Search for the cell housing the specified text and yield its [X, Y] center coordinate. 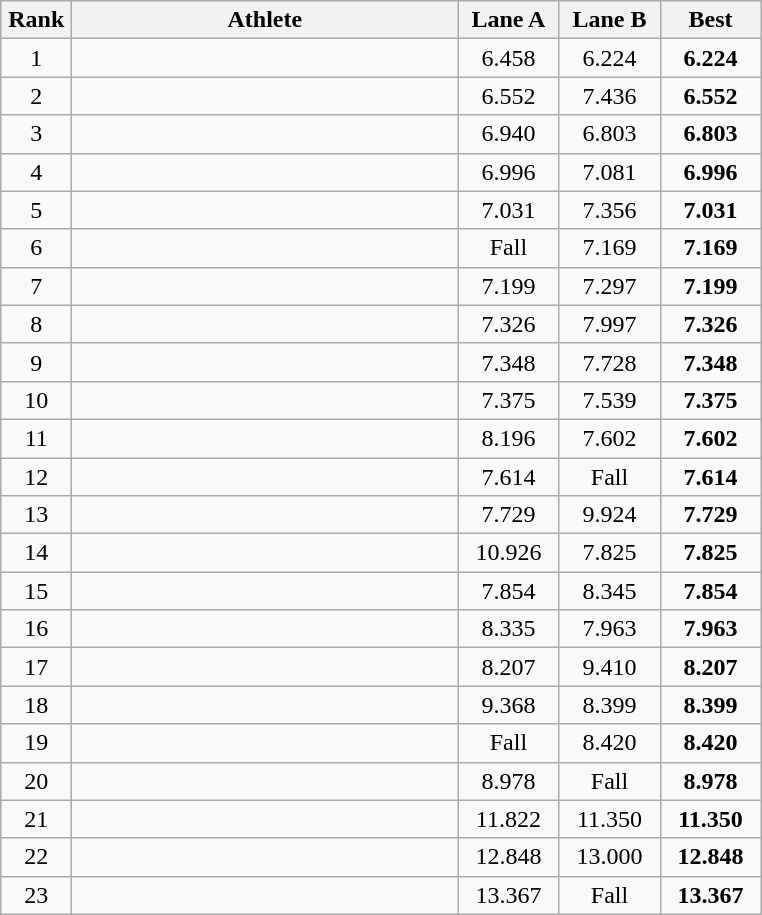
Rank [36, 20]
16 [36, 629]
20 [36, 781]
22 [36, 857]
Athlete [265, 20]
12 [36, 477]
7.081 [610, 172]
11.822 [508, 819]
9 [36, 362]
9.368 [508, 705]
14 [36, 553]
7.997 [610, 324]
6.940 [508, 134]
7.539 [610, 400]
8.335 [508, 629]
5 [36, 210]
23 [36, 895]
3 [36, 134]
11 [36, 438]
7.356 [610, 210]
7.728 [610, 362]
1 [36, 58]
Lane B [610, 20]
2 [36, 96]
7 [36, 286]
10.926 [508, 553]
18 [36, 705]
8.345 [610, 591]
8.196 [508, 438]
9.410 [610, 667]
6 [36, 248]
10 [36, 400]
7.436 [610, 96]
6.458 [508, 58]
13.000 [610, 857]
7.297 [610, 286]
17 [36, 667]
8 [36, 324]
4 [36, 172]
13 [36, 515]
21 [36, 819]
9.924 [610, 515]
Best [710, 20]
19 [36, 743]
15 [36, 591]
Lane A [508, 20]
